Search for the cell housing the specified text and yield its (X, Y) center coordinate. 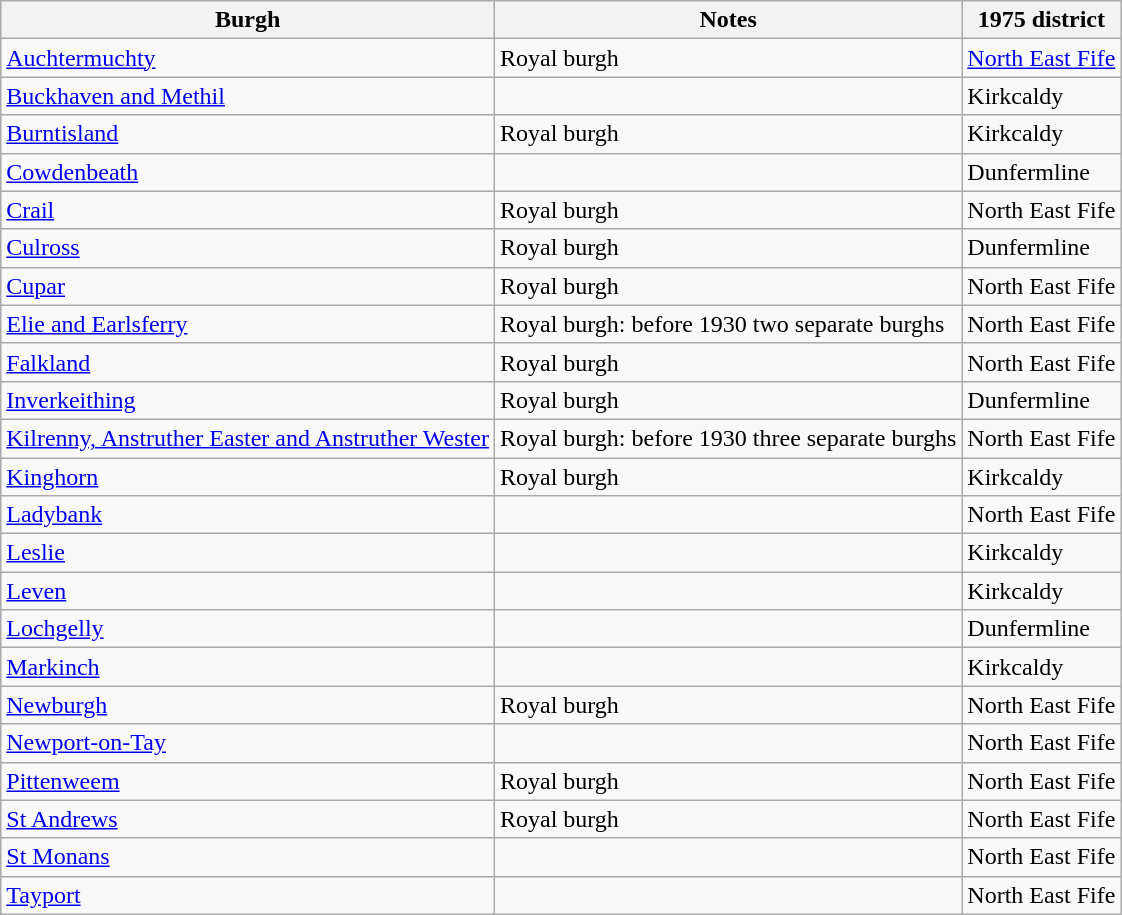
Inverkeithing (248, 400)
Burntisland (248, 134)
Burgh (248, 20)
Culross (248, 248)
Crail (248, 210)
Ladybank (248, 515)
Elie and Earlsferry (248, 324)
Leven (248, 591)
Cowdenbeath (248, 172)
Lochgelly (248, 629)
Newburgh (248, 705)
Auchtermuchty (248, 58)
Cupar (248, 286)
Leslie (248, 553)
Buckhaven and Methil (248, 96)
Falkland (248, 362)
Newport-on-Tay (248, 743)
Royal burgh: before 1930 three separate burghs (728, 438)
Notes (728, 20)
St Andrews (248, 819)
1975 district (1042, 20)
Pittenweem (248, 781)
St Monans (248, 857)
Tayport (248, 895)
Markinch (248, 667)
Royal burgh: before 1930 two separate burghs (728, 324)
Kilrenny, Anstruther Easter and Anstruther Wester (248, 438)
Kinghorn (248, 477)
